Return (x, y) of the center of cell containing provided text 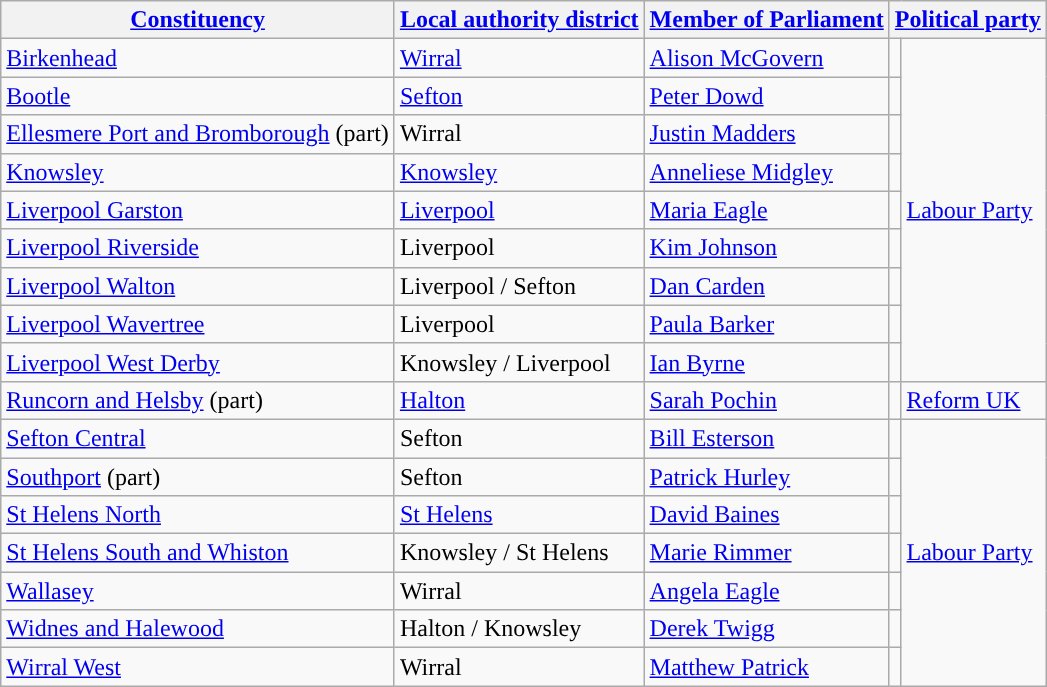
Anneliese Midgley (766, 172)
Sarah Pochin (766, 400)
Ellesmere Port and Bromborough (part) (198, 134)
Patrick Hurley (766, 477)
Halton (519, 400)
St Helens South and Whiston (198, 553)
Justin Madders (766, 134)
St Helens North (198, 515)
Local authority district (519, 20)
Knowsley / St Helens (519, 553)
Bill Esterson (766, 438)
Angela Eagle (766, 591)
Birkenhead (198, 58)
Sefton Central (198, 438)
Dan Carden (766, 286)
Southport (part) (198, 477)
Peter Dowd (766, 96)
David Baines (766, 515)
Widnes and Halewood (198, 629)
Constituency (198, 20)
Political party (968, 20)
Runcorn and Helsby (part) (198, 400)
Knowsley / Liverpool (519, 362)
Liverpool Walton (198, 286)
Liverpool Garston (198, 210)
Alison McGovern (766, 58)
Reform UK (974, 400)
Wallasey (198, 591)
Liverpool West Derby (198, 362)
Halton / Knowsley (519, 629)
Derek Twigg (766, 629)
Kim Johnson (766, 248)
Liverpool / Sefton (519, 286)
Ian Byrne (766, 362)
St Helens (519, 515)
Paula Barker (766, 324)
Marie Rimmer (766, 553)
Liverpool Riverside (198, 248)
Liverpool Wavertree (198, 324)
Wirral West (198, 667)
Maria Eagle (766, 210)
Bootle (198, 96)
Matthew Patrick (766, 667)
Member of Parliament (766, 20)
